Locate the cell with the specified text and output its (X, Y) center coordinate. 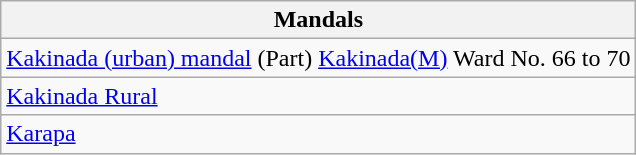
Mandals (318, 20)
Karapa (318, 134)
Kakinada Rural (318, 96)
Kakinada (urban) mandal (Part) Kakinada(M) Ward No. 66 to 70 (318, 58)
